Identify which cell holds the provided text, then report its (x, y) central coordinate. 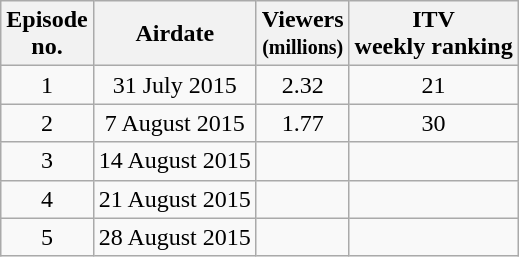
Episodeno. (47, 34)
21 (434, 85)
1 (47, 85)
31 July 2015 (174, 85)
7 August 2015 (174, 123)
5 (47, 237)
ITVweekly ranking (434, 34)
3 (47, 161)
Airdate (174, 34)
1.77 (302, 123)
28 August 2015 (174, 237)
2 (47, 123)
Viewers(millions) (302, 34)
4 (47, 199)
14 August 2015 (174, 161)
30 (434, 123)
21 August 2015 (174, 199)
2.32 (302, 85)
